Extract the (X, Y) coordinate from the center of the cell holding the provided text.  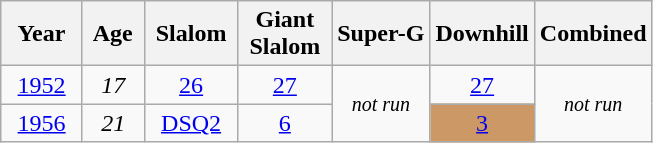
DSQ2 (191, 123)
17 (113, 85)
Giant Slalom (285, 34)
Age (113, 34)
1956 (42, 123)
Year (42, 34)
Slalom (191, 34)
Combined (593, 34)
26 (191, 85)
21 (113, 123)
Super-G (381, 34)
Downhill (482, 34)
1952 (42, 85)
6 (285, 123)
3 (482, 123)
